Capture the cell that displays the provided text and extract its [X, Y] central coordinate. 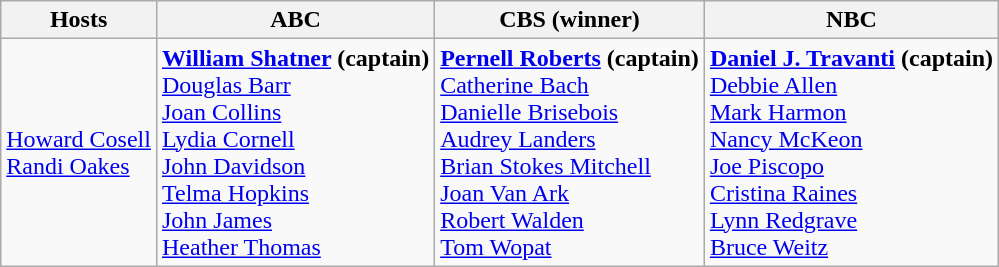
ABC [295, 20]
Hosts [79, 20]
Daniel J. Travanti (captain)Debbie AllenMark HarmonNancy McKeonJoe PiscopoCristina RainesLynn RedgraveBruce Weitz [851, 152]
William Shatner (captain)Douglas BarrJoan CollinsLydia CornellJohn DavidsonTelma HopkinsJohn JamesHeather Thomas [295, 152]
CBS (winner) [570, 20]
Howard CosellRandi Oakes [79, 152]
Pernell Roberts (captain)Catherine BachDanielle BriseboisAudrey LandersBrian Stokes MitchellJoan Van ArkRobert WaldenTom Wopat [570, 152]
NBC [851, 20]
